Output the (X, Y) coordinate of the center of the cell containing the given text.  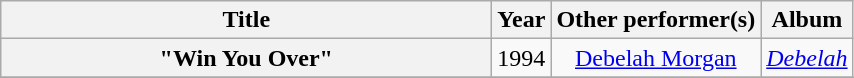
Album (807, 20)
Year (522, 20)
Debelah (807, 58)
Title (246, 20)
Debelah Morgan (656, 58)
Other performer(s) (656, 20)
"Win You Over" (246, 58)
1994 (522, 58)
